Find where the given text appears and provide that cell's center as [x, y] coordinate. 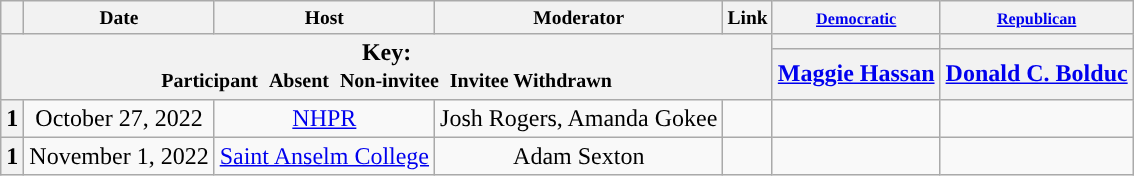
Date [119, 18]
Adam Sexton [579, 156]
Link [748, 18]
Donald C. Bolduc [1036, 74]
NHPR [324, 118]
Democratic [856, 18]
Host [324, 18]
November 1, 2022 [119, 156]
Saint Anselm College [324, 156]
Key: Participant Absent Non-invitee Invitee Withdrawn [387, 66]
October 27, 2022 [119, 118]
Josh Rogers, Amanda Gokee [579, 118]
Republican [1036, 18]
Moderator [579, 18]
Maggie Hassan [856, 74]
